Search for the cell housing the specified text and yield its (x, y) center coordinate. 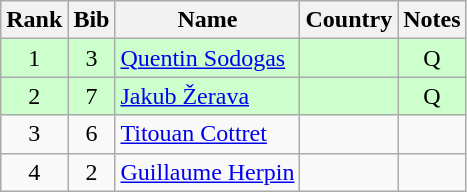
7 (92, 96)
Titouan Cottret (208, 134)
Notes (432, 20)
Jakub Žerava (208, 96)
4 (34, 172)
Country (349, 20)
Guillaume Herpin (208, 172)
Quentin Sodogas (208, 58)
Bib (92, 20)
6 (92, 134)
Name (208, 20)
Rank (34, 20)
1 (34, 58)
